Provide the (X, Y) coordinate of the cell's center where the given text is located.  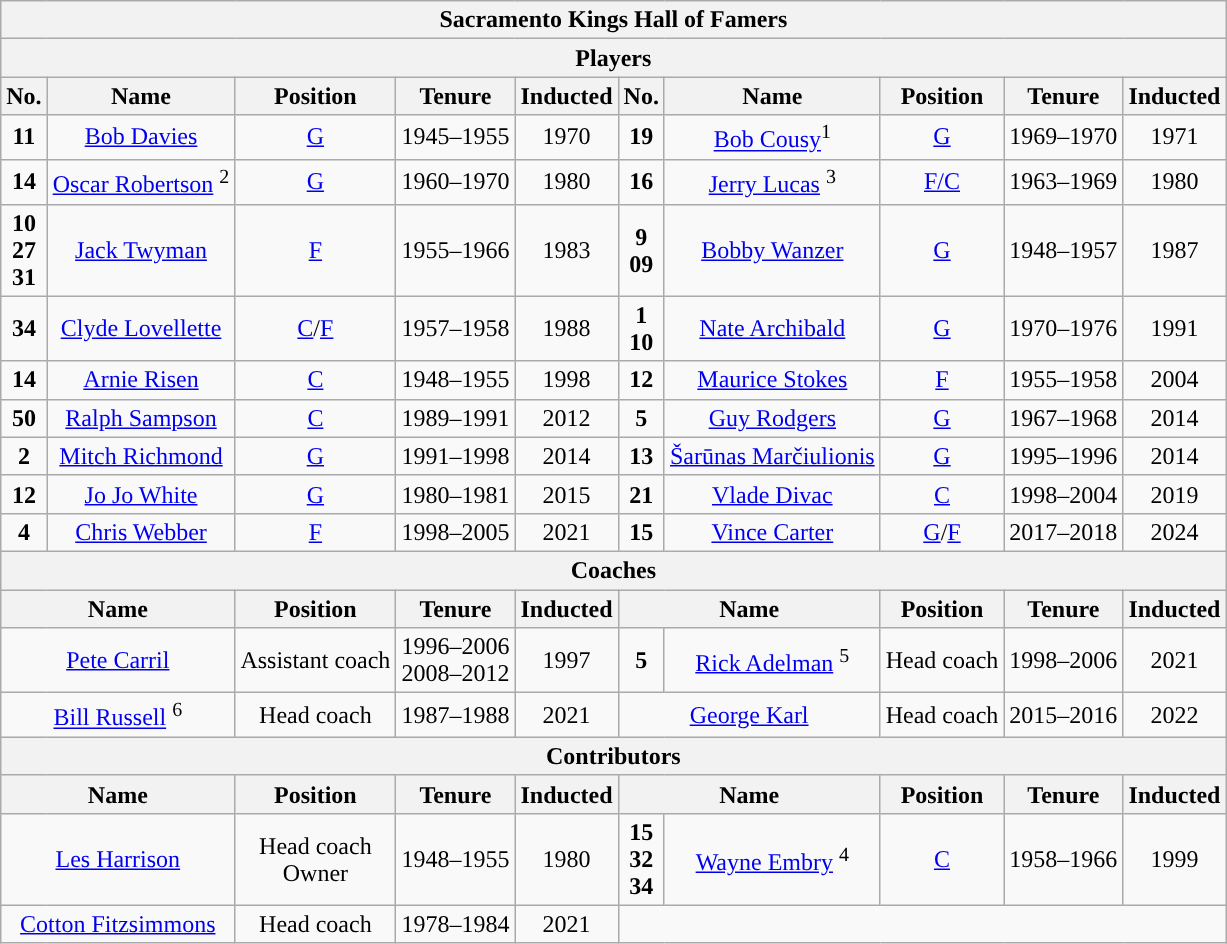
1970 (566, 138)
1958–1966 (1064, 859)
Cotton Fitzsimmons (118, 924)
2017–2018 (1064, 532)
21 (641, 494)
Vince Carter (772, 532)
15 (641, 532)
1969–1970 (1064, 138)
1957–1958 (456, 328)
16 (641, 182)
2022 (1174, 716)
Bob Davies (141, 138)
1955–1966 (456, 250)
34 (24, 328)
Bill Russell 6 (118, 716)
2015–2016 (1064, 716)
1991–1998 (456, 456)
Clyde Lovellette (141, 328)
1983 (566, 250)
2015 (566, 494)
1991 (1174, 328)
Arnie Risen (141, 380)
4 (24, 532)
Ralph Sampson (141, 418)
1998–2005 (456, 532)
Oscar Robertson 2 (141, 182)
1960–1970 (456, 182)
2019 (1174, 494)
Jack Twyman (141, 250)
Nate Archibald (772, 328)
1980–1981 (456, 494)
G/F (942, 532)
Jerry Lucas 3 (772, 182)
C/F (316, 328)
1998 (566, 380)
2 (24, 456)
1963–1969 (1064, 182)
1970–1976 (1064, 328)
1945–1955 (456, 138)
Vlade Divac (772, 494)
Pete Carril (118, 660)
13 (641, 456)
1967–1968 (1064, 418)
Rick Adelman 5 (772, 660)
Wayne Embry 4 (772, 859)
Chris Webber (141, 532)
Contributors (614, 756)
Coaches (614, 570)
Jo Jo White (141, 494)
Šarūnas Marčiulionis (772, 456)
2012 (566, 418)
Players (614, 58)
19 (641, 138)
1989–1991 (456, 418)
Bob Cousy1 (772, 138)
F/C (942, 182)
Assistant coach (316, 660)
Les Harrison (118, 859)
Sacramento Kings Hall of Famers (614, 20)
Mitch Richmond (141, 456)
1948–1957 (1064, 250)
1999 (1174, 859)
102731 (24, 250)
George Karl (749, 716)
1955–1958 (1064, 380)
1971 (1174, 138)
11 (24, 138)
2004 (1174, 380)
110 (641, 328)
1997 (566, 660)
909 (641, 250)
1998–2006 (1064, 660)
2024 (1174, 532)
Bobby Wanzer (772, 250)
1987 (1174, 250)
1996–20062008–2012 (456, 660)
153234 (641, 859)
Head coachOwner (316, 859)
50 (24, 418)
1978–1984 (456, 924)
1988 (566, 328)
1987–1988 (456, 716)
1998–2004 (1064, 494)
Guy Rodgers (772, 418)
Maurice Stokes (772, 380)
1995–1996 (1064, 456)
